Return [X, Y] of the center of cell containing provided text 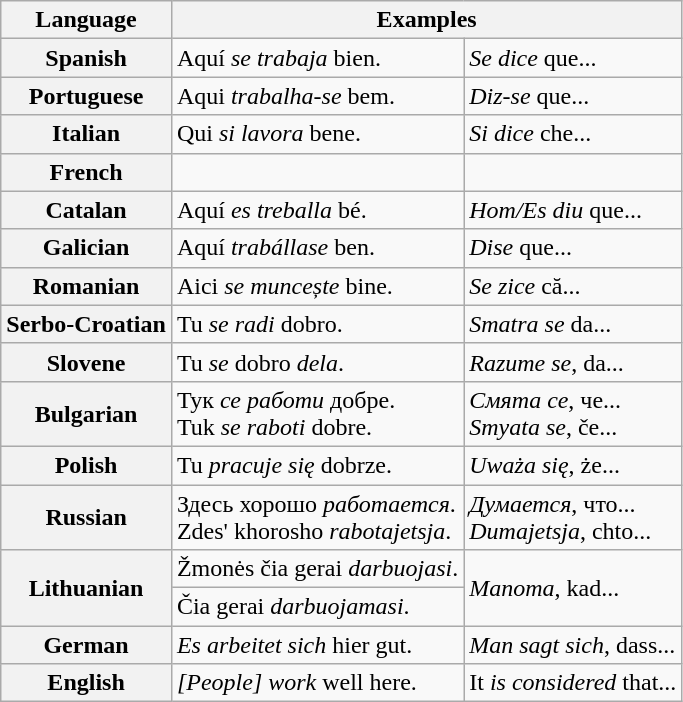
Здесь хорошо работается.Zdes' khorosho rabotajetsja. [317, 516]
Смята се, че...Smyata se, če... [573, 414]
Catalan [86, 210]
Es arbeitet sich hier gut. [317, 645]
Tu pracuje się dobrze. [317, 465]
[People] work well here. [317, 683]
German [86, 645]
Italian [86, 134]
Se zice că... [573, 286]
Man sagt sich, dass... [573, 645]
Russian [86, 516]
Тук се работи добре.Tuk se raboti dobre. [317, 414]
Spanish [86, 58]
Qui si lavora bene. [317, 134]
Aici se muncește bine. [317, 286]
Dise que... [573, 248]
Aquí trabállase ben. [317, 248]
Smatra se da... [573, 324]
Žmonės čia gerai darbuojasi. [317, 569]
Hom/Es diu que... [573, 210]
It is considered that... [573, 683]
Uważa się, że... [573, 465]
Language [86, 20]
Examples [426, 20]
Aqui trabalha-se bem. [317, 96]
Slovene [86, 362]
Diz-se que... [573, 96]
Čia gerai darbuojamasi. [317, 607]
English [86, 683]
Galician [86, 248]
Lithuanian [86, 588]
Polish [86, 465]
Aquí se trabaja bien. [317, 58]
Tu se radi dobro. [317, 324]
Manoma, kad... [573, 588]
Tu se dobro dela. [317, 362]
Bulgarian [86, 414]
Se dice que... [573, 58]
Si dice che... [573, 134]
Portuguese [86, 96]
Aquí es treballa bé. [317, 210]
Razume se, da... [573, 362]
Romanian [86, 286]
Serbo-Croatian [86, 324]
French [86, 172]
Думается, что...Dumajetsja, chto... [573, 516]
